Provide the (x, y) coordinate of the cell's center where the given text is located.  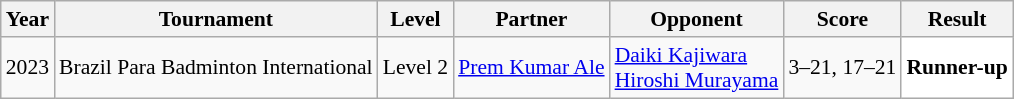
Tournament (216, 19)
Opponent (697, 19)
Runner-up (956, 68)
Score (842, 19)
Partner (531, 19)
Brazil Para Badminton International (216, 68)
Year (28, 19)
Level (416, 19)
3–21, 17–21 (842, 68)
Daiki Kajiwara Hiroshi Murayama (697, 68)
Prem Kumar Ale (531, 68)
Result (956, 19)
2023 (28, 68)
Level 2 (416, 68)
